Output the [X, Y] coordinate of the center of the cell containing the given text.  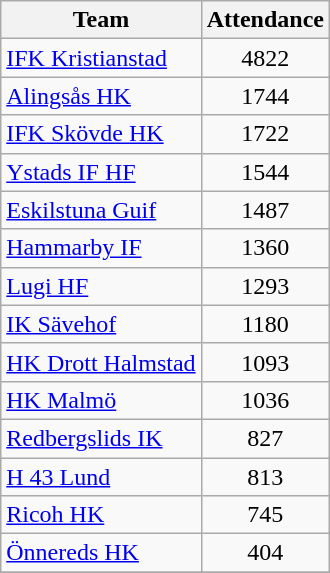
827 [265, 438]
1722 [265, 134]
813 [265, 477]
Attendance [265, 20]
1293 [265, 286]
HK Drott Halmstad [101, 362]
1360 [265, 248]
Önnereds HK [101, 553]
IFK Skövde HK [101, 134]
IFK Kristianstad [101, 58]
4822 [265, 58]
404 [265, 553]
Lugi HF [101, 286]
Eskilstuna Guif [101, 210]
Alingsås HK [101, 96]
Ystads IF HF [101, 172]
1544 [265, 172]
IK Sävehof [101, 324]
1093 [265, 362]
1180 [265, 324]
H 43 Lund [101, 477]
Redbergslids IK [101, 438]
745 [265, 515]
1744 [265, 96]
Hammarby IF [101, 248]
1036 [265, 400]
1487 [265, 210]
Team [101, 20]
HK Malmö [101, 400]
Ricoh HK [101, 515]
